Find where the given text appears and provide that cell's center as (X, Y) coordinate. 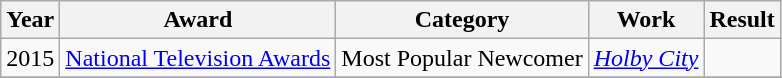
Result (742, 20)
Most Popular Newcomer (462, 58)
2015 (30, 58)
Category (462, 20)
National Television Awards (198, 58)
Work (646, 20)
Award (198, 20)
Holby City (646, 58)
Year (30, 20)
